Capture the cell that displays the provided text and extract its [X, Y] central coordinate. 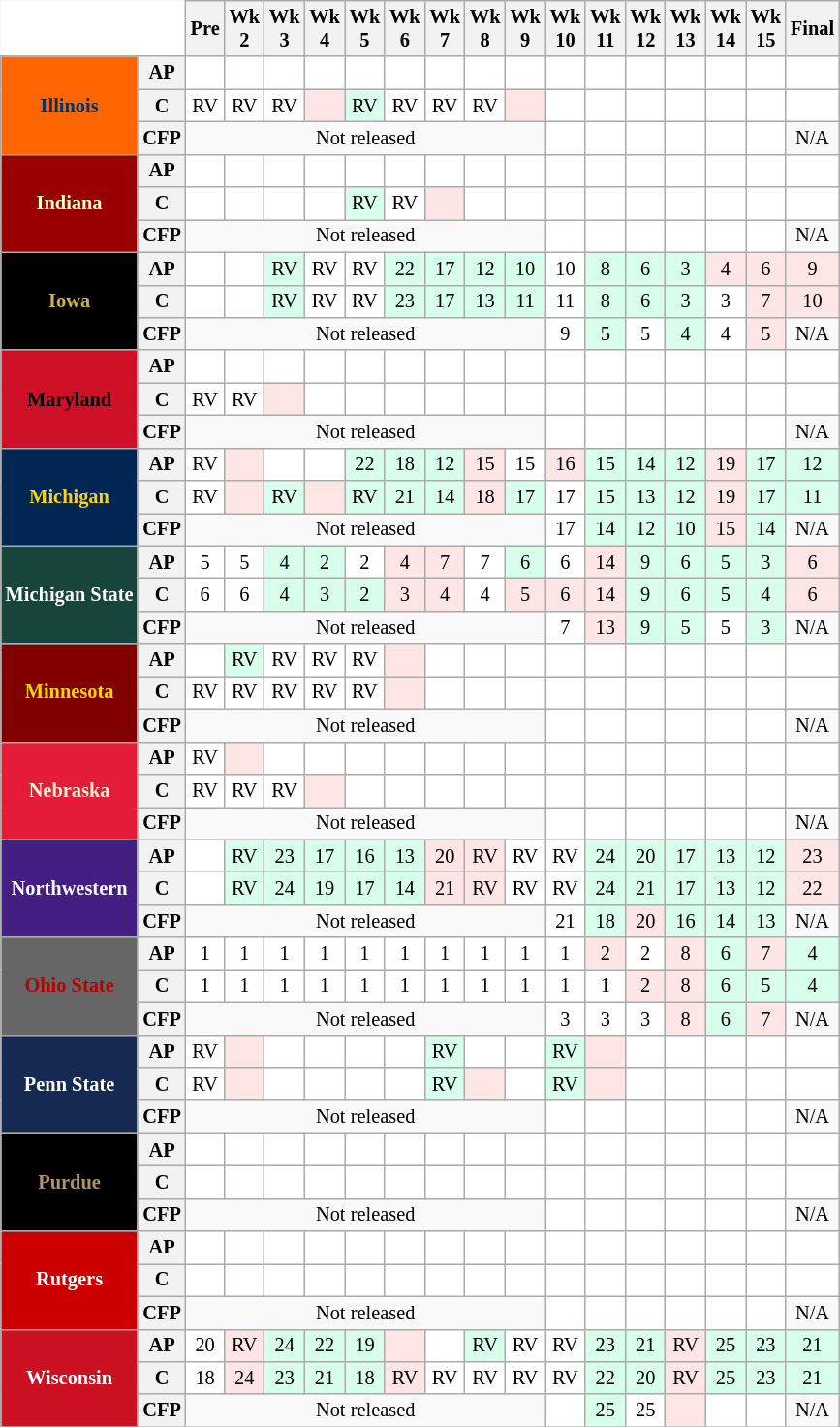
Indiana [70, 204]
Ohio State [70, 987]
Iowa [70, 301]
Wk9 [525, 28]
Wk12 [645, 28]
Purdue [70, 1183]
Michigan State [70, 595]
Pre [205, 28]
Wk7 [446, 28]
Wk2 [244, 28]
Penn State [70, 1084]
Wk3 [285, 28]
Wk6 [405, 28]
Northwestern [70, 888]
Wisconsin [70, 1379]
Wk14 [725, 28]
Illinois [70, 105]
Minnesota [70, 692]
Michigan [70, 496]
Wk8 [484, 28]
Wk10 [566, 28]
Wk15 [765, 28]
Nebraska [70, 791]
Wk13 [686, 28]
Maryland [70, 399]
Rutgers [70, 1280]
Final [812, 28]
Wk4 [324, 28]
Wk5 [364, 28]
Wk11 [605, 28]
